Locate the cell with the specified text and output its (x, y) center coordinate. 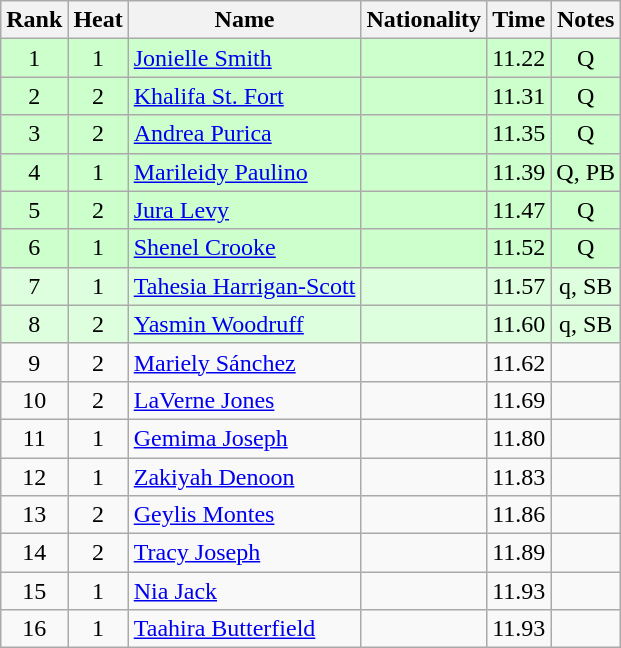
11.86 (519, 515)
11.39 (519, 172)
3 (34, 134)
11.31 (519, 96)
11.47 (519, 210)
11.52 (519, 248)
Rank (34, 20)
15 (34, 591)
11.35 (519, 134)
11.62 (519, 362)
8 (34, 324)
LaVerne Jones (244, 400)
Jura Levy (244, 210)
10 (34, 400)
Time (519, 20)
Shenel Crooke (244, 248)
Yasmin Woodruff (244, 324)
Nia Jack (244, 591)
16 (34, 629)
Jonielle Smith (244, 58)
Mariely Sánchez (244, 362)
Name (244, 20)
Gemima Joseph (244, 438)
11.22 (519, 58)
Heat (98, 20)
11.80 (519, 438)
Marileidy Paulino (244, 172)
11.60 (519, 324)
Zakiyah Denoon (244, 477)
Taahira Butterfield (244, 629)
Tracy Joseph (244, 553)
Tahesia Harrigan-Scott (244, 286)
9 (34, 362)
Q, PB (586, 172)
Notes (586, 20)
Geylis Montes (244, 515)
Andrea Purica (244, 134)
11.83 (519, 477)
6 (34, 248)
11.89 (519, 553)
11.57 (519, 286)
5 (34, 210)
11.69 (519, 400)
Nationality (424, 20)
13 (34, 515)
14 (34, 553)
11 (34, 438)
12 (34, 477)
7 (34, 286)
Khalifa St. Fort (244, 96)
4 (34, 172)
